Return the [x, y] coordinate for the center point of the cell that contains the specified text.  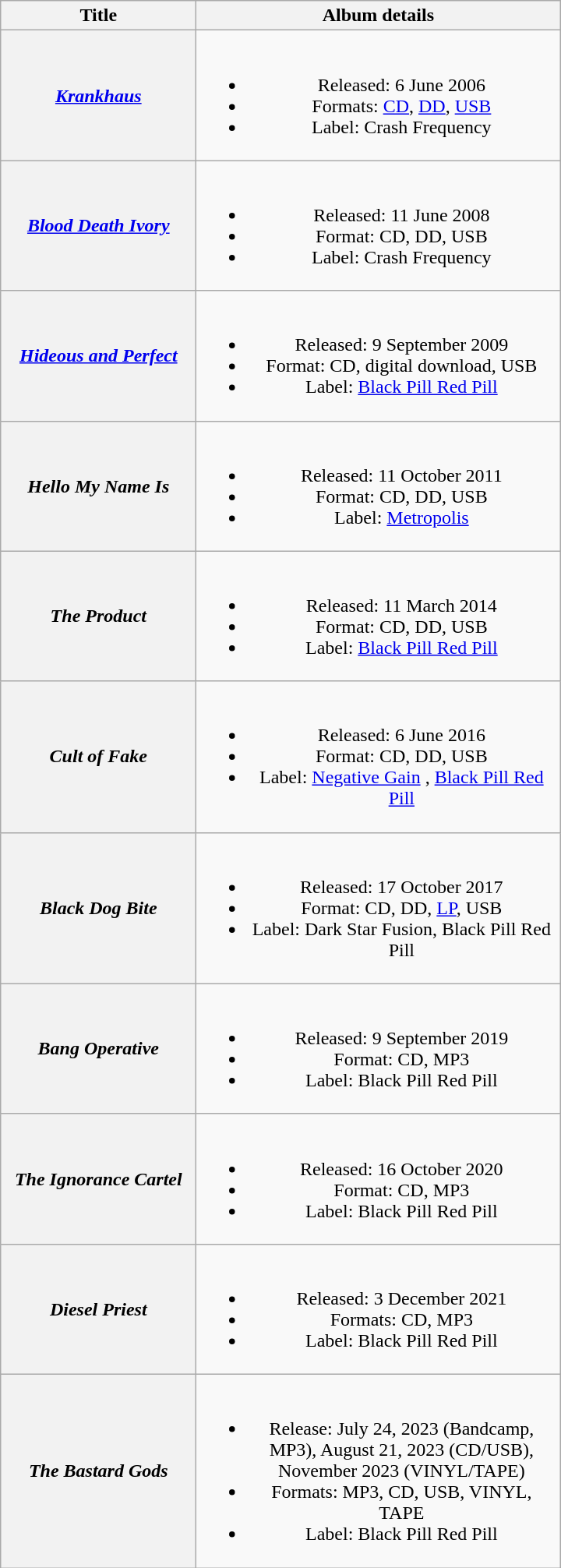
Released: 9 September 2019Format: CD, MP3Label: Black Pill Red Pill [379, 1049]
Black Dog Bite [98, 908]
Released: 3 December 2021Formats: CD, MP3Label: Black Pill Red Pill [379, 1309]
The Ignorance Cartel [98, 1178]
Title [98, 16]
Released: 11 March 2014Format: CD, DD, USBLabel: Black Pill Red Pill [379, 616]
Cult of Fake [98, 757]
Hideous and Perfect [98, 355]
Bang Operative [98, 1049]
Released: 9 September 2009Format: CD, digital download, USBLabel: Black Pill Red Pill [379, 355]
The Product [98, 616]
Krankhaus [98, 95]
Released: 17 October 2017Format: CD, DD, LP, USBLabel: Dark Star Fusion, Black Pill Red Pill [379, 908]
Released: 11 June 2008Format: CD, DD, USBLabel: Crash Frequency [379, 226]
Blood Death Ivory [98, 226]
Diesel Priest [98, 1309]
Released: 16 October 2020Format: CD, MP3Label: Black Pill Red Pill [379, 1178]
Album details [379, 16]
Released: 6 June 2006Formats: CD, DD, USBLabel: Crash Frequency [379, 95]
Hello My Name Is [98, 486]
Released: 11 October 2011Format: CD, DD, USBLabel: Metropolis [379, 486]
The Bastard Gods [98, 1471]
Released: 6 June 2016Format: CD, DD, USBLabel: Negative Gain , Black Pill Red Pill [379, 757]
